Locate the cell with the specified text and output its (x, y) center coordinate. 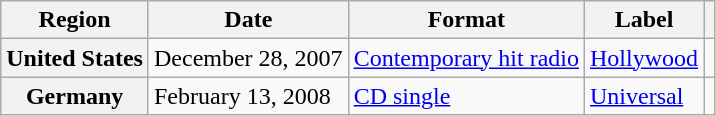
Hollywood (644, 58)
February 13, 2008 (248, 96)
December 28, 2007 (248, 58)
Contemporary hit radio (466, 58)
Date (248, 20)
CD single (466, 96)
Germany (75, 96)
Universal (644, 96)
Label (644, 20)
United States (75, 58)
Format (466, 20)
Region (75, 20)
